Pinpoint the cell where the given text exists, returning its [X, Y] midpoint coordinate. 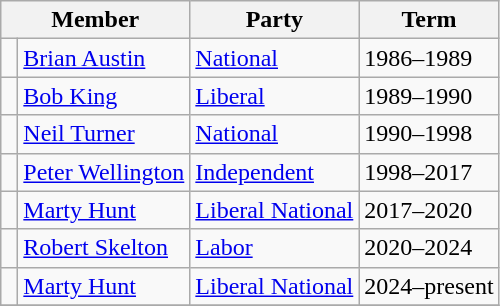
Bob King [104, 96]
2020–2024 [429, 248]
Independent [274, 172]
Term [429, 20]
2017–2020 [429, 210]
Member [96, 20]
Liberal [274, 96]
1989–1990 [429, 96]
Party [274, 20]
1998–2017 [429, 172]
Labor [274, 248]
Robert Skelton [104, 248]
2024–present [429, 286]
Brian Austin [104, 58]
Peter Wellington [104, 172]
1986–1989 [429, 58]
Neil Turner [104, 134]
1990–1998 [429, 134]
